Detect which cell encompasses the target text, then output its (X, Y) center coordinate. 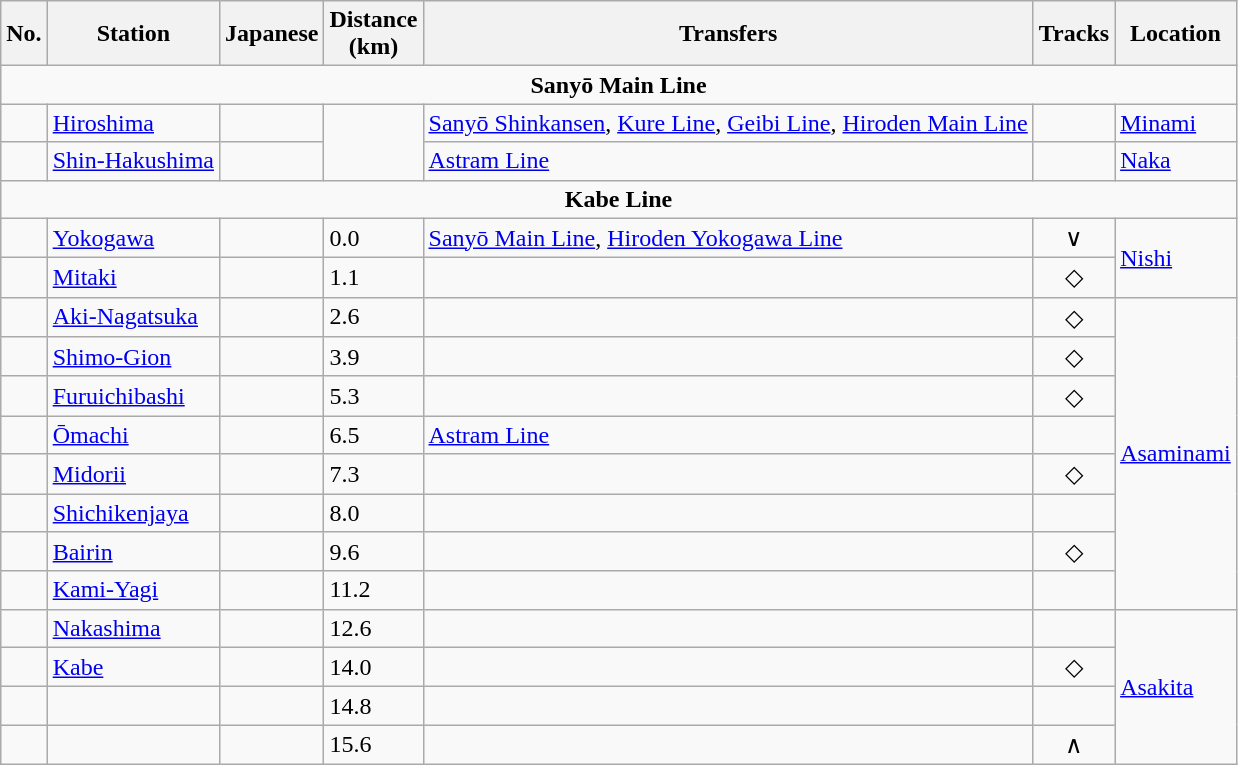
6.5 (374, 435)
Transfers (728, 34)
0.0 (374, 238)
Kabe (133, 667)
Yokogawa (133, 238)
Sanyō Main Line (619, 85)
Asaminami (1176, 453)
Distance(km) (374, 34)
Hiroshima (133, 123)
14.0 (374, 667)
3.9 (374, 357)
5.3 (374, 396)
Tracks (1074, 34)
9.6 (374, 552)
Furuichibashi (133, 396)
1.1 (374, 278)
Kabe Line (619, 199)
Japanese (272, 34)
2.6 (374, 317)
15.6 (374, 745)
No. (24, 34)
Nakashima (133, 628)
Shimo-Gion (133, 357)
14.8 (374, 706)
11.2 (374, 590)
Asakita (1176, 686)
Kami-Yagi (133, 590)
Ōmachi (133, 435)
Minami (1176, 123)
Shin-Hakushima (133, 161)
∧ (1074, 745)
Midorii (133, 474)
∨ (1074, 238)
Naka (1176, 161)
Aki-Nagatsuka (133, 317)
Location (1176, 34)
Sanyō Shinkansen, Kure Line, Geibi Line, Hiroden Main Line (728, 123)
Shichikenjaya (133, 513)
7.3 (374, 474)
Nishi (1176, 258)
Sanyō Main Line, Hiroden Yokogawa Line (728, 238)
Station (133, 34)
12.6 (374, 628)
8.0 (374, 513)
Mitaki (133, 278)
Bairin (133, 552)
